Find where the given text appears and provide that cell's center as [X, Y] coordinate. 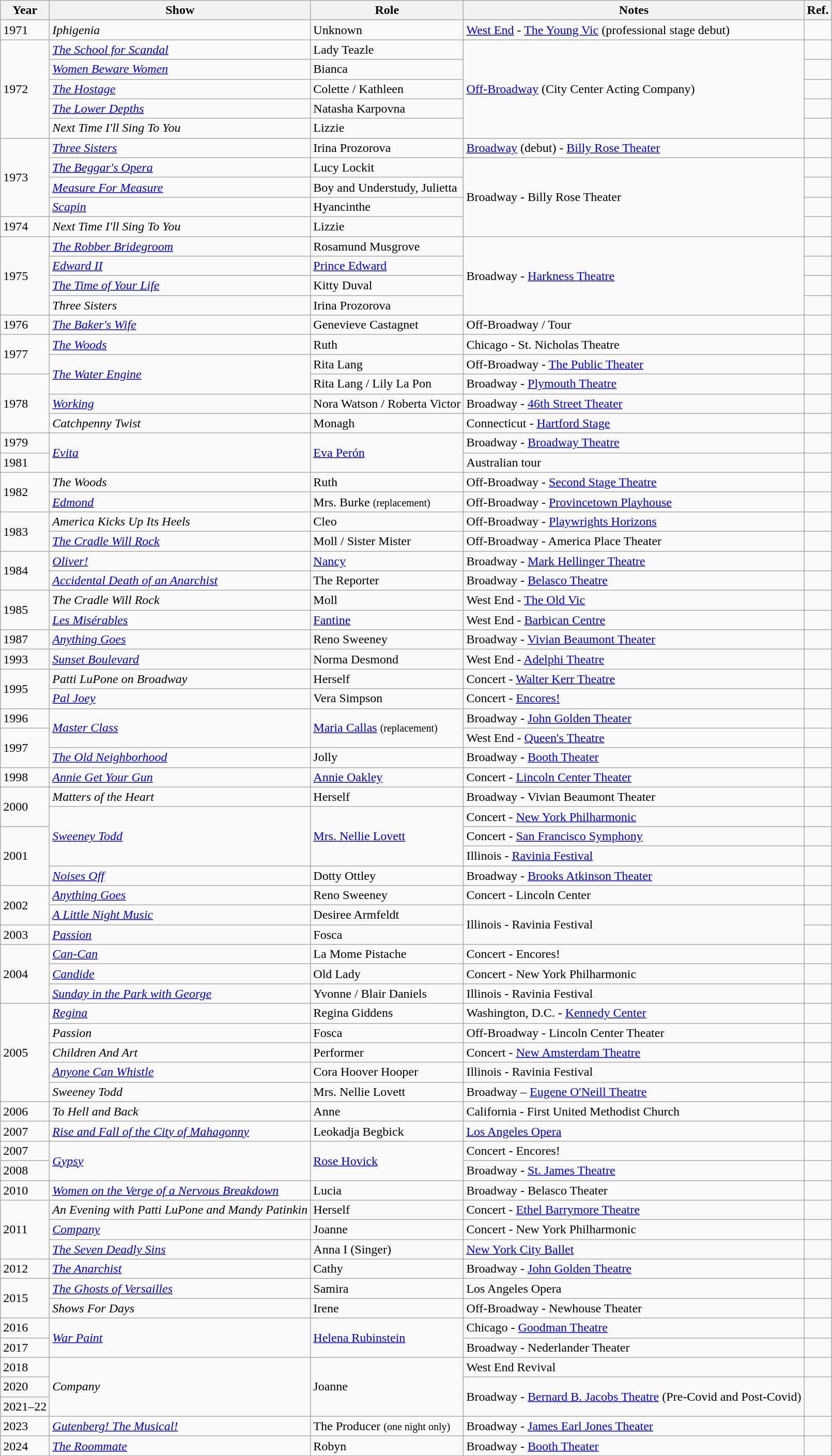
Rosamund Musgrove [387, 246]
Monagh [387, 423]
Women on the Verge of a Nervous Breakdown [180, 1190]
Old Lady [387, 974]
Moll [387, 600]
Gypsy [180, 1160]
Broadway - Mark Hellinger Theatre [634, 561]
Regina [180, 1013]
2001 [25, 856]
2024 [25, 1446]
West End Revival [634, 1367]
Nora Watson / Roberta Victor [387, 404]
2004 [25, 974]
Women Beware Women [180, 69]
Broadway (debut) - Billy Rose Theater [634, 148]
1979 [25, 443]
War Paint [180, 1338]
Bianca [387, 69]
The Reporter [387, 581]
2015 [25, 1298]
Gutenberg! The Musical! [180, 1426]
Working [180, 404]
The Hostage [180, 89]
Maria Callas (replacement) [387, 728]
Role [387, 10]
Oliver! [180, 561]
Broadway - Bernard B. Jacobs Theatre (Pre-Covid and Post-Covid) [634, 1397]
Off-Broadway - Playwrights Horizons [634, 521]
2011 [25, 1230]
Lucia [387, 1190]
Annie Get Your Gun [180, 777]
2012 [25, 1269]
Samira [387, 1289]
Performer [387, 1052]
Genevieve Castagnet [387, 325]
Can-Can [180, 954]
Rose Hovick [387, 1160]
Sunset Boulevard [180, 659]
The Roommate [180, 1446]
Norma Desmond [387, 659]
Moll / Sister Mister [387, 541]
Off-Broadway (City Center Acting Company) [634, 89]
Concert - Lincoln Center [634, 895]
Leokadja Begbick [387, 1131]
Robyn [387, 1446]
2016 [25, 1328]
Regina Giddens [387, 1013]
1971 [25, 30]
1972 [25, 89]
Accidental Death of an Anarchist [180, 581]
Candide [180, 974]
Off-Broadway - America Place Theater [634, 541]
Boy and Understudy, Julietta [387, 187]
Helena Rubinstein [387, 1338]
1993 [25, 659]
Cathy [387, 1269]
Cora Hoover Hooper [387, 1072]
Measure For Measure [180, 187]
2008 [25, 1170]
Matters of the Heart [180, 797]
The Producer (one night only) [387, 1426]
2021–22 [25, 1406]
Iphigenia [180, 30]
2006 [25, 1111]
Broadway - James Earl Jones Theater [634, 1426]
Scapin [180, 207]
Rita Lang [387, 364]
2005 [25, 1052]
La Mome Pistache [387, 954]
1997 [25, 748]
West End - Adelphi Theatre [634, 659]
The Old Neighborhood [180, 757]
West End - The Old Vic [634, 600]
1978 [25, 404]
To Hell and Back [180, 1111]
Prince Edward [387, 266]
The Anarchist [180, 1269]
Year [25, 10]
Anna I (Singer) [387, 1249]
Anne [387, 1111]
Anyone Can Whistle [180, 1072]
New York City Ballet [634, 1249]
Broadway - Plymouth Theatre [634, 384]
The Baker's Wife [180, 325]
2002 [25, 905]
Broadway - John Golden Theatre [634, 1269]
Nancy [387, 561]
1982 [25, 492]
1974 [25, 226]
Concert - San Francisco Symphony [634, 836]
Edmond [180, 502]
2000 [25, 807]
Lady Teazle [387, 50]
Dotty Ottley [387, 876]
Broadway - Billy Rose Theater [634, 197]
Yvonne / Blair Daniels [387, 994]
Ref. [818, 10]
America Kicks Up Its Heels [180, 521]
Shows For Days [180, 1308]
Notes [634, 10]
Off-Broadway - Provincetown Playhouse [634, 502]
West End - Queen's Theatre [634, 738]
1973 [25, 177]
Off-Broadway - The Public Theater [634, 364]
Concert - Lincoln Center Theater [634, 777]
Eva Perón [387, 453]
Show [180, 10]
Concert - Walter Kerr Theatre [634, 679]
The Ghosts of Versailles [180, 1289]
Noises Off [180, 876]
Unknown [387, 30]
Broadway - Broadway Theatre [634, 443]
1987 [25, 640]
Broadway - Nederlander Theater [634, 1347]
1975 [25, 276]
The Time of Your Life [180, 286]
Kitty Duval [387, 286]
Off-Broadway - Lincoln Center Theater [634, 1033]
Off-Broadway - Second Stage Theatre [634, 482]
2018 [25, 1367]
Jolly [387, 757]
2017 [25, 1347]
Master Class [180, 728]
1981 [25, 462]
Edward II [180, 266]
Rita Lang / Lily La Pon [387, 384]
Hyancinthe [387, 207]
Catchpenny Twist [180, 423]
Broadway - Belasco Theatre [634, 581]
Les Misérables [180, 620]
Cleo [387, 521]
Broadway - 46th Street Theater [634, 404]
2023 [25, 1426]
Concert - New Amsterdam Theatre [634, 1052]
Pal Joey [180, 699]
Lucy Lockit [387, 167]
The Lower Depths [180, 109]
Children And Art [180, 1052]
Broadway – Eugene O'Neill Theatre [634, 1092]
Irene [387, 1308]
2020 [25, 1387]
Off-Broadway / Tour [634, 325]
The Robber Bridegroom [180, 246]
West End - The Young Vic (professional stage debut) [634, 30]
The Seven Deadly Sins [180, 1249]
Broadway - John Golden Theater [634, 718]
1983 [25, 531]
Patti LuPone on Broadway [180, 679]
Connecticut - Hartford Stage [634, 423]
Sunday in the Park with George [180, 994]
Concert - Ethel Barrymore Theatre [634, 1210]
The School for Scandal [180, 50]
Mrs. Burke (replacement) [387, 502]
The Water Engine [180, 374]
An Evening with Patti LuPone and Mandy Patinkin [180, 1210]
Off-Broadway - Newhouse Theater [634, 1308]
West End - Barbican Centre [634, 620]
Natasha Karpovna [387, 109]
Colette / Kathleen [387, 89]
1976 [25, 325]
Fantine [387, 620]
Evita [180, 453]
A Little Night Music [180, 915]
Broadway - Belasco Theater [634, 1190]
1998 [25, 777]
Annie Oakley [387, 777]
The Beggar's Opera [180, 167]
1984 [25, 570]
1995 [25, 689]
1985 [25, 610]
Washington, D.C. - Kennedy Center [634, 1013]
Rise and Fall of the City of Mahagonny [180, 1131]
Broadway - Harkness Theatre [634, 276]
1977 [25, 354]
2010 [25, 1190]
Desiree Armfeldt [387, 915]
2003 [25, 935]
1996 [25, 718]
Vera Simpson [387, 699]
California - First United Methodist Church [634, 1111]
Chicago - Goodman Theatre [634, 1328]
Chicago - St. Nicholas Theatre [634, 345]
Broadway - Brooks Atkinson Theater [634, 876]
Australian tour [634, 462]
Broadway - St. James Theatre [634, 1170]
